Capture the cell that displays the provided text and extract its [x, y] central coordinate. 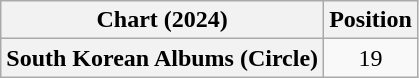
Chart (2024) [162, 20]
Position [371, 20]
19 [371, 58]
South Korean Albums (Circle) [162, 58]
